From the cell containing the given text, extract its center point as (X, Y) coordinate. 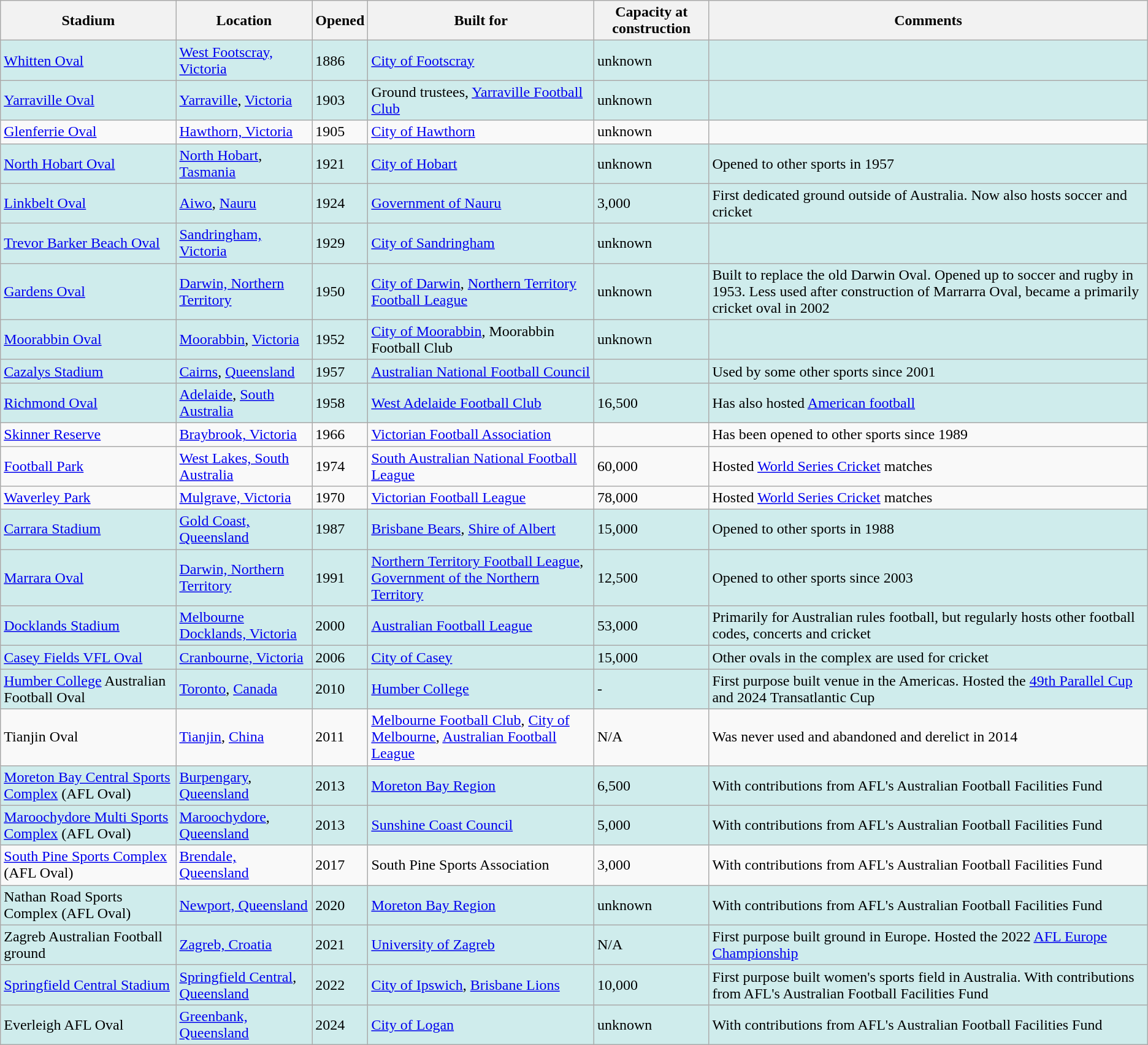
60,000 (651, 466)
City of Hobart (481, 163)
2006 (340, 657)
Adelaide, South Australia (244, 402)
Melbourne Football Club, City of Melbourne, Australian Football League (481, 737)
1991 (340, 578)
1966 (340, 434)
Opened to other sports in 1988 (928, 530)
South Pine Sports Complex (AFL Oval) (88, 865)
1958 (340, 402)
Football Park (88, 466)
2000 (340, 626)
2010 (340, 689)
First purpose built venue in the Americas. Hosted the 49th Parallel Cup and 2024 Transatlantic Cup (928, 689)
Capacity at construction (651, 21)
Location (244, 21)
Moorabbin, Victoria (244, 340)
- (651, 689)
Springfield Central, Queensland (244, 985)
South Pine Sports Association (481, 865)
Opened to other sports since 2003 (928, 578)
Zagreb Australian Football ground (88, 944)
1905 (340, 132)
City of Footscray (481, 60)
1929 (340, 243)
Glenferrie Oval (88, 132)
First purpose built ground in Europe. Hosted the 2022 AFL Europe Championship (928, 944)
2021 (340, 944)
Everleigh AFL Oval (88, 1024)
Greenbank, Queensland (244, 1024)
53,000 (651, 626)
West Footscray, Victoria (244, 60)
Humber College (481, 689)
Built for (481, 21)
Burpengary, Queensland (244, 785)
Newport, Queensland (244, 905)
2011 (340, 737)
Sunshine Coast Council (481, 825)
Aiwo, Nauru (244, 204)
Nathan Road Sports Complex (AFL Oval) (88, 905)
Hawthorn, Victoria (244, 132)
South Australian National Football League (481, 466)
1952 (340, 340)
Has also hosted American football (928, 402)
Richmond Oval (88, 402)
Yarraville, Victoria (244, 101)
Tianjin, China (244, 737)
1921 (340, 163)
Moreton Bay Central Sports Complex (AFL Oval) (88, 785)
Maroochydore, Queensland (244, 825)
City of Casey (481, 657)
Northern Territory Football League, Government of the Northern Territory (481, 578)
Australian Football League (481, 626)
Springfield Central Stadium (88, 985)
Opened to other sports in 1957 (928, 163)
West Lakes, South Australia (244, 466)
Has been opened to other sports since 1989 (928, 434)
2017 (340, 865)
Waverley Park (88, 498)
Used by some other sports since 2001 (928, 371)
Maroochydore Multi Sports Complex (AFL Oval) (88, 825)
City of Logan (481, 1024)
Victorian Football Association (481, 434)
Gold Coast, Queensland (244, 530)
Casey Fields VFL Oval (88, 657)
West Adelaide Football Club (481, 402)
Moorabbin Oval (88, 340)
Sandringham, Victoria (244, 243)
1886 (340, 60)
Mulgrave, Victoria (244, 498)
Brendale, Queensland (244, 865)
6,500 (651, 785)
Other ovals in the complex are used for cricket (928, 657)
City of Ipswich, Brisbane Lions (481, 985)
Melbourne Docklands, Victoria (244, 626)
Victorian Football League (481, 498)
Linkbelt Oval (88, 204)
12,500 (651, 578)
Gardens Oval (88, 291)
Trevor Barker Beach Oval (88, 243)
Comments (928, 21)
Toronto, Canada (244, 689)
1987 (340, 530)
Carrara Stadium (88, 530)
1970 (340, 498)
Tianjin Oval (88, 737)
Opened (340, 21)
North Hobart Oval (88, 163)
5,000 (651, 825)
2024 (340, 1024)
2022 (340, 985)
1957 (340, 371)
Was never used and abandoned and derelict in 2014 (928, 737)
1924 (340, 204)
78,000 (651, 498)
University of Zagreb (481, 944)
16,500 (651, 402)
First dedicated ground outside of Australia. Now also hosts soccer and cricket (928, 204)
Braybrook, Victoria (244, 434)
1950 (340, 291)
Cazalys Stadium (88, 371)
Humber College Australian Football Oval (88, 689)
City of Darwin, Northern Territory Football League (481, 291)
Primarily for Australian rules football, but regularly hosts other football codes, concerts and cricket (928, 626)
City of Moorabbin, Moorabbin Football Club (481, 340)
City of Sandringham (481, 243)
Docklands Stadium (88, 626)
10,000 (651, 985)
Whitten Oval (88, 60)
Brisbane Bears, Shire of Albert (481, 530)
1903 (340, 101)
Yarraville Oval (88, 101)
Ground trustees, Yarraville Football Club (481, 101)
Marrara Oval (88, 578)
1974 (340, 466)
Cranbourne, Victoria (244, 657)
Government of Nauru (481, 204)
Cairns, Queensland (244, 371)
Skinner Reserve (88, 434)
North Hobart, Tasmania (244, 163)
Zagreb, Croatia (244, 944)
Australian National Football Council (481, 371)
Stadium (88, 21)
City of Hawthorn (481, 132)
2020 (340, 905)
First purpose built women's sports field in Australia. With contributions from AFL's Australian Football Facilities Fund (928, 985)
